Provide the (X, Y) coordinate of the cell's center where the given text is located.  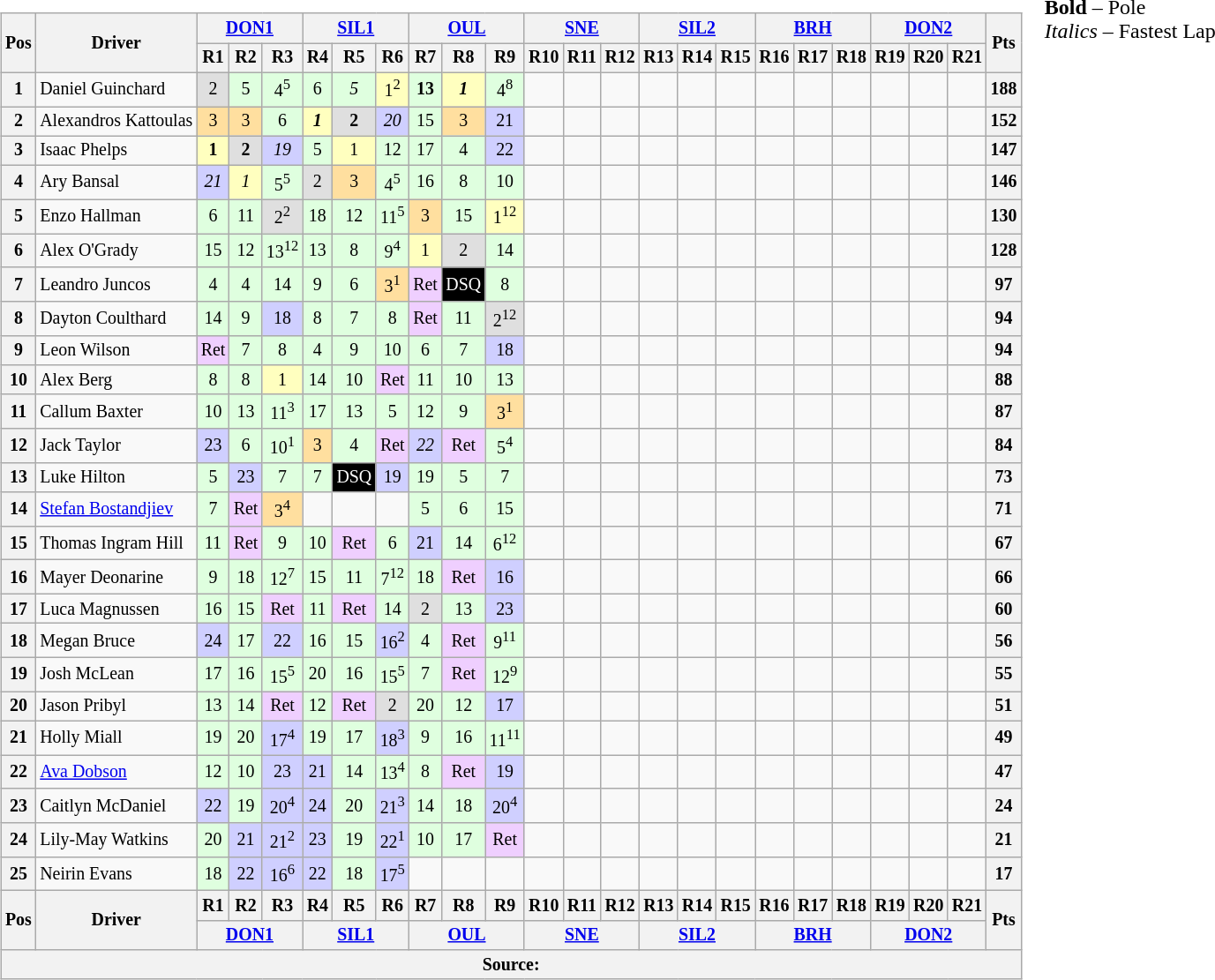
612 (505, 543)
84 (1004, 446)
Alex O'Grady (116, 251)
Isaac Phelps (116, 150)
Ava Dobson (116, 773)
146 (1004, 182)
Caitlyn McDaniel (116, 806)
127 (282, 577)
25 (18, 873)
Josh McLean (116, 674)
188 (1004, 90)
101 (282, 446)
60 (1004, 609)
88 (1004, 379)
Jason Pribyl (116, 706)
911 (505, 640)
175 (393, 873)
54 (505, 446)
Luke Hilton (116, 476)
48 (505, 90)
221 (393, 840)
Ary Bansal (116, 182)
Lily-May Watkins (116, 840)
Stefan Bostandjiev (116, 510)
Mayer Deonarine (116, 577)
Source: (511, 965)
166 (282, 873)
Megan Bruce (116, 640)
56 (1004, 640)
1312 (282, 251)
134 (393, 773)
Enzo Hallman (116, 217)
Dayton Coulthard (116, 319)
Daniel Guinchard (116, 90)
152 (1004, 122)
49 (1004, 737)
Leon Wilson (116, 349)
51 (1004, 706)
97 (1004, 284)
Jack Taylor (116, 446)
183 (393, 737)
712 (393, 577)
73 (1004, 476)
Leandro Juncos (116, 284)
128 (1004, 251)
115 (393, 217)
34 (282, 510)
113 (282, 411)
147 (1004, 150)
1111 (505, 737)
130 (1004, 217)
Callum Baxter (116, 411)
Holly Miall (116, 737)
66 (1004, 577)
Neirin Evans (116, 873)
174 (282, 737)
67 (1004, 543)
162 (393, 640)
Luca Magnussen (116, 609)
47 (1004, 773)
87 (1004, 411)
129 (505, 674)
71 (1004, 510)
112 (505, 217)
213 (393, 806)
Alex Berg (116, 379)
Thomas Ingram Hill (116, 543)
Alexandros Kattoulas (116, 122)
